Extract the (x, y) coordinate from the center of the cell holding the provided text.  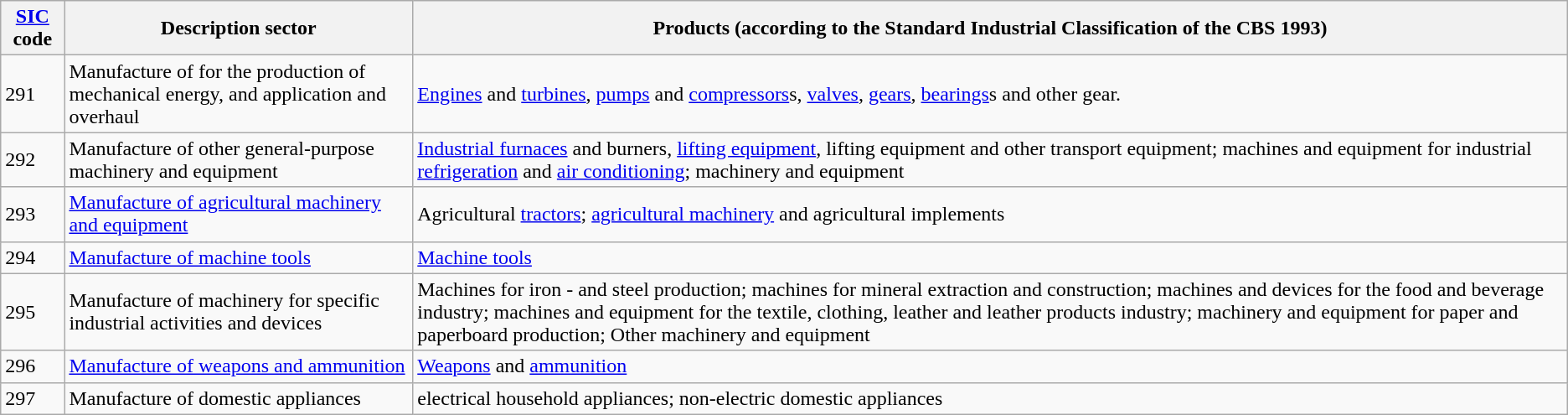
Products (according to the Standard Industrial Classification of the CBS 1993) (990, 29)
Manufacture of agricultural machinery and equipment (239, 215)
294 (33, 257)
Manufacture of for the production of mechanical energy, and application and overhaul (239, 94)
electrical household appliances; non-electric domestic appliances (990, 398)
Engines and turbines, pumps and compressorss, valves, gears, bearingss and other gear. (990, 94)
293 (33, 215)
SIC code (33, 29)
Manufacture of weapons and ammunition (239, 366)
296 (33, 366)
Manufacture of machinery for specific industrial activities and devices (239, 312)
295 (33, 312)
Manufacture of other general-purpose machinery and equipment (239, 159)
297 (33, 398)
Description sector (239, 29)
Manufacture of machine tools (239, 257)
Machine tools (990, 257)
292 (33, 159)
291 (33, 94)
Weapons and ammunition (990, 366)
Manufacture of domestic appliances (239, 398)
Agricultural tractors; agricultural machinery and agricultural implements (990, 215)
